Find where the given text appears and provide that cell's center as (x, y) coordinate. 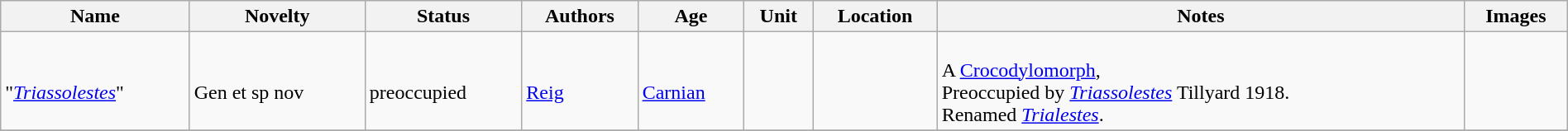
Authors (580, 16)
Carnian (691, 81)
Name (95, 16)
preoccupied (443, 81)
A Crocodylomorph, Preoccupied by Triassolestes Tillyard 1918. Renamed Trialestes. (1201, 81)
Images (1517, 16)
Location (875, 16)
"Triassolestes" (95, 81)
Reig (580, 81)
Notes (1201, 16)
Unit (779, 16)
Novelty (277, 16)
Gen et sp nov (277, 81)
Age (691, 16)
Status (443, 16)
